Identify which cell holds the provided text, then report its (x, y) central coordinate. 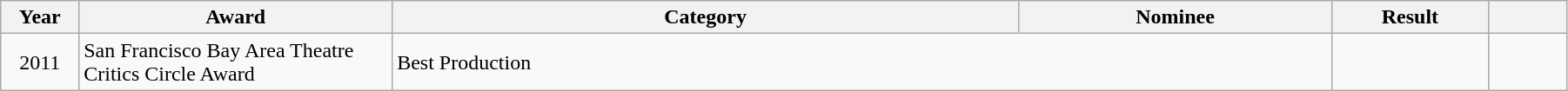
Best Production (862, 62)
San Francisco Bay Area Theatre Critics Circle Award (236, 62)
Category (706, 17)
2011 (40, 62)
Result (1410, 17)
Nominee (1176, 17)
Year (40, 17)
Award (236, 17)
